Scan for the cell matching the given text and deliver its [x, y] coordinate at center. 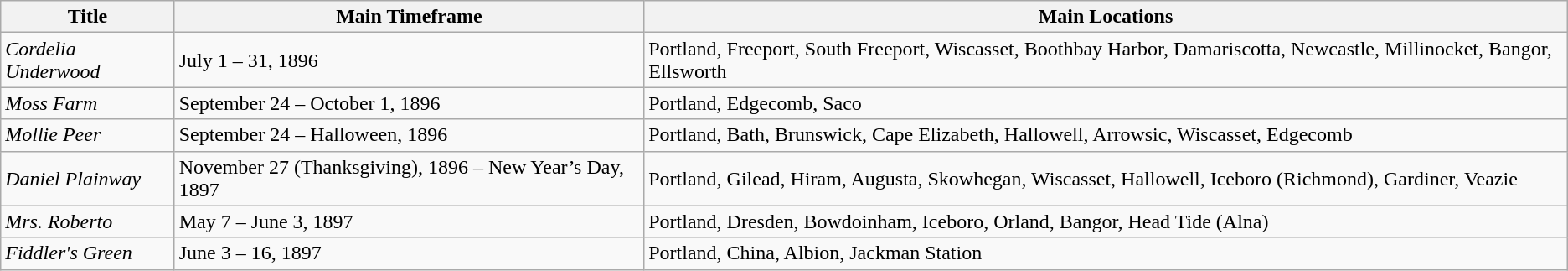
September 24 – October 1, 1896 [409, 103]
Portland, Dresden, Bowdoinham, Iceboro, Orland, Bangor, Head Tide (Alna) [1106, 221]
June 3 – 16, 1897 [409, 253]
Portland, China, Albion, Jackman Station [1106, 253]
Daniel Plainway [87, 178]
Mollie Peer [87, 135]
Main Locations [1106, 17]
September 24 – Halloween, 1896 [409, 135]
Main Timeframe [409, 17]
Fiddler's Green [87, 253]
July 1 – 31, 1896 [409, 60]
Portland, Edgecomb, Saco [1106, 103]
Mrs. Roberto [87, 221]
May 7 – June 3, 1897 [409, 221]
Portland, Bath, Brunswick, Cape Elizabeth, Hallowell, Arrowsic, Wiscasset, Edgecomb [1106, 135]
November 27 (Thanksgiving), 1896 – New Year’s Day, 1897 [409, 178]
Moss Farm [87, 103]
Portland, Freeport, South Freeport, Wiscasset, Boothbay Harbor, Damariscotta, Newcastle, Millinocket, Bangor, Ellsworth [1106, 60]
Portland, Gilead, Hiram, Augusta, Skowhegan, Wiscasset, Hallowell, Iceboro (Richmond), Gardiner, Veazie [1106, 178]
Cordelia Underwood [87, 60]
Title [87, 17]
